Extract the (x, y) coordinate from the center of the cell holding the provided text.  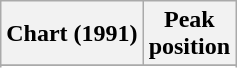
Chart (1991) (72, 34)
Peakposition (189, 34)
